Locate the cell with the specified text and output its (x, y) center coordinate. 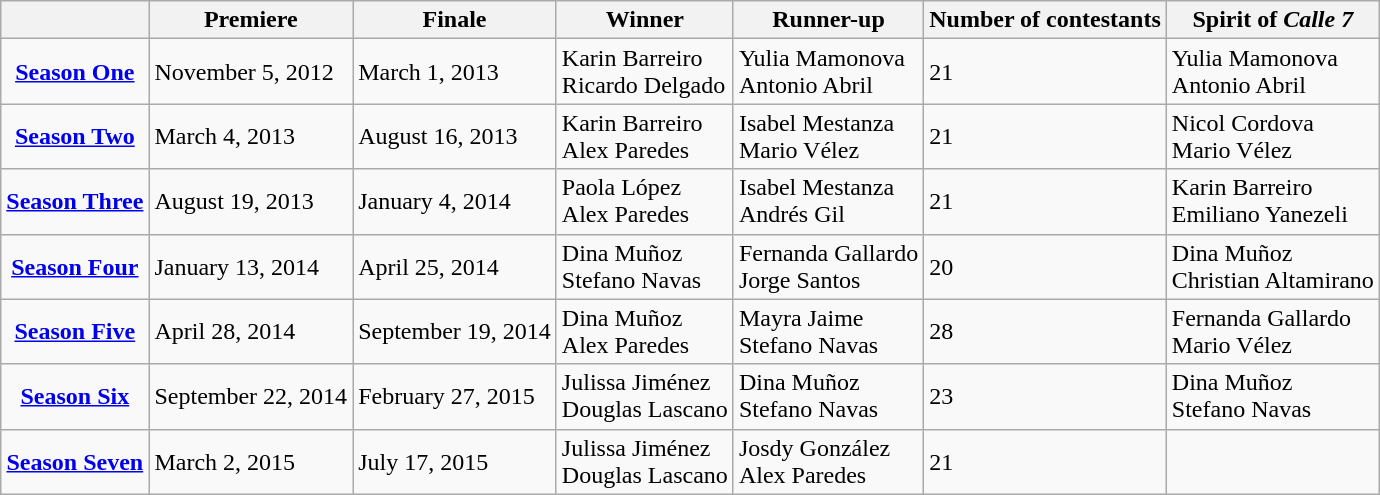
Season Two (75, 136)
Number of contestants (1046, 20)
Karin BarreiroRicardo Delgado (644, 72)
February 27, 2015 (455, 396)
Isabel MestanzaAndrés Gil (828, 202)
Dina MuñozChristian Altamirano (1272, 266)
September 22, 2014 (251, 396)
March 4, 2013 (251, 136)
Runner-up (828, 20)
November 5, 2012 (251, 72)
Karin BarreiroEmiliano Yanezeli (1272, 202)
January 13, 2014 (251, 266)
Finale (455, 20)
March 1, 2013 (455, 72)
Season Three (75, 202)
January 4, 2014 (455, 202)
Season Four (75, 266)
August 19, 2013 (251, 202)
20 (1046, 266)
Isabel MestanzaMario Vélez (828, 136)
Dina MuñozAlex Paredes (644, 332)
Fernanda GallardoJorge Santos (828, 266)
Season One (75, 72)
April 28, 2014 (251, 332)
July 17, 2015 (455, 462)
Nicol CordovaMario Vélez (1272, 136)
Josdy GonzálezAlex Paredes (828, 462)
Spirit of Calle 7 (1272, 20)
23 (1046, 396)
Season Five (75, 332)
September 19, 2014 (455, 332)
Season Six (75, 396)
Premiere (251, 20)
August 16, 2013 (455, 136)
April 25, 2014 (455, 266)
28 (1046, 332)
Paola LópezAlex Paredes (644, 202)
Karin BarreiroAlex Paredes (644, 136)
Season Seven (75, 462)
Winner (644, 20)
Fernanda GallardoMario Vélez (1272, 332)
March 2, 2015 (251, 462)
Mayra JaimeStefano Navas (828, 332)
